Return the (x, y) coordinate for the center point of the cell that contains the specified text.  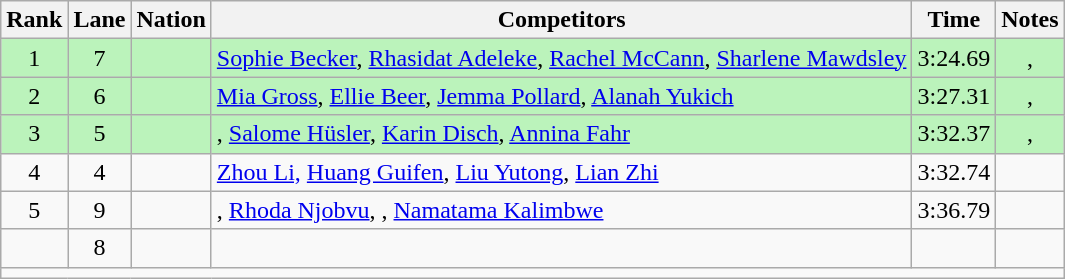
Mia Gross, Ellie Beer, Jemma Pollard, Alanah Yukich (562, 96)
Zhou Li, Huang Guifen, Liu Yutong, Lian Zhi (562, 172)
8 (100, 248)
9 (100, 210)
Lane (100, 20)
Sophie Becker, Rhasidat Adeleke, Rachel McCann, Sharlene Mawdsley (562, 58)
3:24.69 (954, 58)
Notes (1030, 20)
3:32.37 (954, 134)
6 (100, 96)
3:36.79 (954, 210)
2 (34, 96)
, Rhoda Njobvu, , Namatama Kalimbwe (562, 210)
3:27.31 (954, 96)
1 (34, 58)
3 (34, 134)
3:32.74 (954, 172)
7 (100, 58)
Time (954, 20)
Rank (34, 20)
Nation (171, 20)
Competitors (562, 20)
, Salome Hüsler, Karin Disch, Annina Fahr (562, 134)
